Output the (x, y) coordinate of the center of the cell containing the given text.  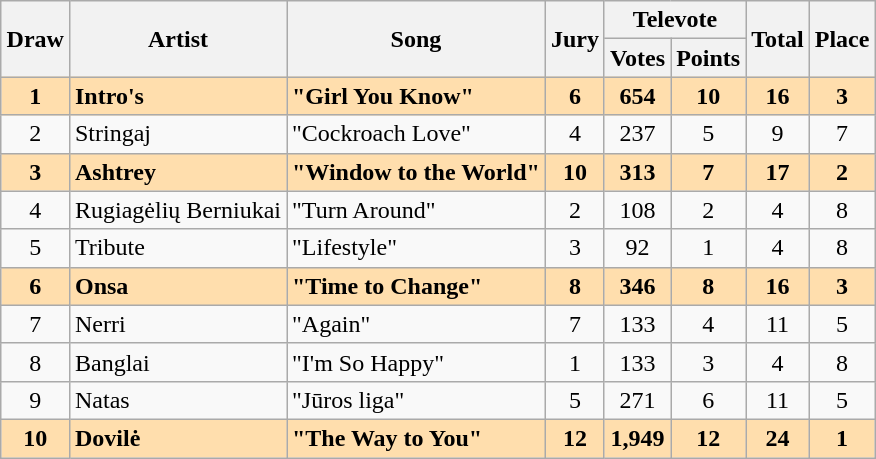
Stringaj (178, 134)
"Jūros liga" (416, 400)
Ashtrey (178, 172)
17 (778, 172)
313 (637, 172)
Onsa (178, 286)
237 (637, 134)
Draw (35, 39)
Song (416, 39)
654 (637, 96)
Banglai (178, 362)
Televote (674, 20)
Place (842, 39)
Votes (637, 58)
"I'm So Happy" (416, 362)
"Lifestyle" (416, 248)
Rugiagėlių Berniukai (178, 210)
"Cockroach Love" (416, 134)
Dovilė (178, 438)
108 (637, 210)
Tribute (178, 248)
"Window to the World" (416, 172)
Total (778, 39)
Artist (178, 39)
"Girl You Know" (416, 96)
Jury (574, 39)
24 (778, 438)
"The Way to You" (416, 438)
"Time to Change" (416, 286)
Intro's (178, 96)
Nerri (178, 324)
271 (637, 400)
1,949 (637, 438)
Natas (178, 400)
"Turn Around" (416, 210)
"Again" (416, 324)
92 (637, 248)
Points (708, 58)
346 (637, 286)
